Output the [X, Y] coordinate of the center of the cell containing the given text.  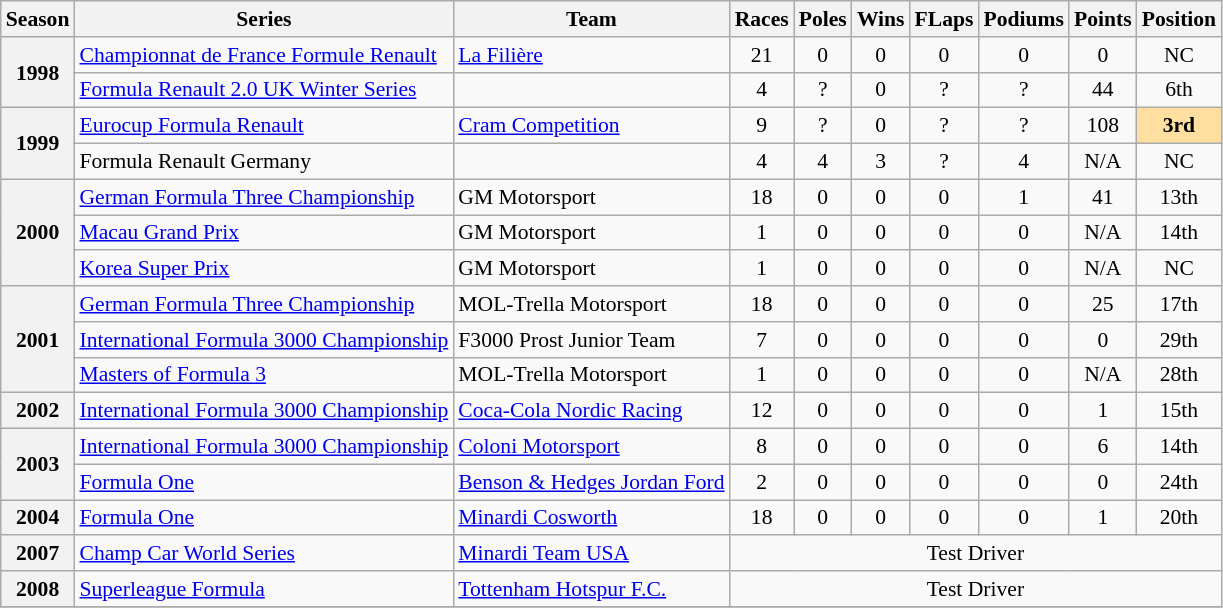
Series [264, 19]
41 [1103, 197]
Benson & Hedges Jordan Ford [591, 482]
13th [1179, 197]
2007 [38, 554]
Championnat de France Formule Renault [264, 55]
25 [1103, 304]
Poles [823, 19]
3rd [1179, 126]
21 [762, 55]
Champ Car World Series [264, 554]
20th [1179, 518]
1998 [38, 72]
Position [1179, 19]
7 [762, 340]
Korea Super Prix [264, 269]
Superleague Formula [264, 589]
1999 [38, 144]
8 [762, 447]
2 [762, 482]
108 [1103, 126]
Races [762, 19]
2003 [38, 464]
2001 [38, 340]
Team [591, 19]
Cram Competition [591, 126]
28th [1179, 375]
Podiums [1024, 19]
Formula Renault Germany [264, 162]
Masters of Formula 3 [264, 375]
3 [881, 162]
2004 [38, 518]
Coca-Cola Nordic Racing [591, 411]
2000 [38, 232]
9 [762, 126]
Wins [881, 19]
Formula Renault 2.0 UK Winter Series [264, 90]
24th [1179, 482]
Coloni Motorsport [591, 447]
6th [1179, 90]
Tottenham Hotspur F.C. [591, 589]
Minardi Team USA [591, 554]
17th [1179, 304]
FLaps [944, 19]
Season [38, 19]
La Filière [591, 55]
2008 [38, 589]
Eurocup Formula Renault [264, 126]
2002 [38, 411]
Points [1103, 19]
29th [1179, 340]
15th [1179, 411]
6 [1103, 447]
Macau Grand Prix [264, 233]
12 [762, 411]
F3000 Prost Junior Team [591, 340]
Minardi Cosworth [591, 518]
44 [1103, 90]
